Detect which cell encompasses the target text, then output its (x, y) center coordinate. 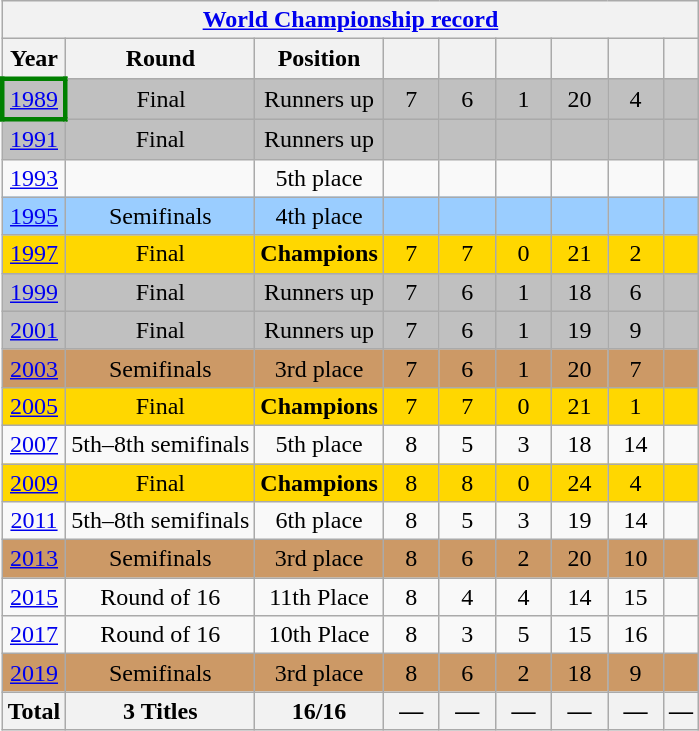
1997 (34, 254)
2001 (34, 330)
2013 (34, 559)
Round (160, 59)
2011 (34, 521)
2003 (34, 368)
2005 (34, 406)
2017 (34, 635)
2019 (34, 673)
10 (636, 559)
2007 (34, 444)
4th place (319, 216)
16/16 (319, 711)
1993 (34, 178)
1995 (34, 216)
24 (579, 483)
10th Place (319, 635)
1989 (34, 98)
2009 (34, 483)
1999 (34, 292)
Total (34, 711)
6th place (319, 521)
2015 (34, 597)
11th Place (319, 597)
3 Titles (160, 711)
Position (319, 59)
World Championship record (350, 20)
Year (34, 59)
16 (636, 635)
1991 (34, 139)
